For the text-containing cell, return its midpoint in (X, Y) coordinate format. 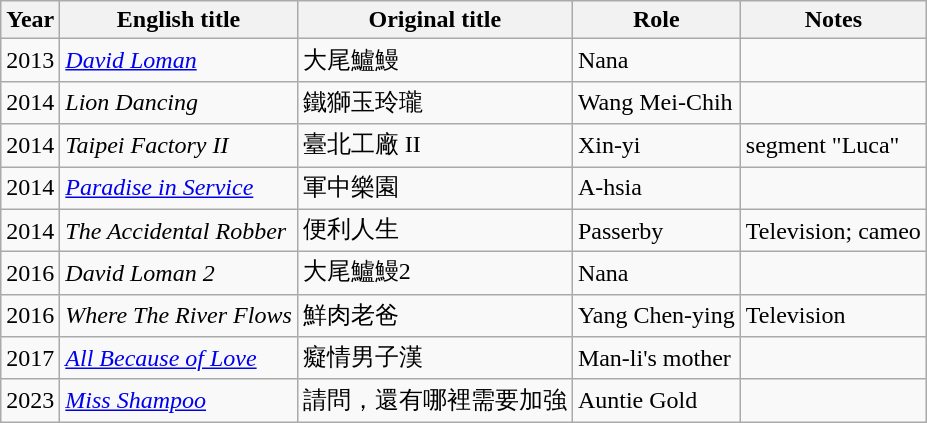
segment "Luca" (833, 146)
Auntie Gold (656, 400)
The Accidental Robber (178, 230)
Year (30, 20)
Paradise in Service (178, 188)
David Loman 2 (178, 274)
2023 (30, 400)
Lion Dancing (178, 102)
A-hsia (656, 188)
Xin-yi (656, 146)
臺北工廠 II (434, 146)
便利人生 (434, 230)
2017 (30, 358)
Notes (833, 20)
鮮肉老爸 (434, 316)
軍中樂園 (434, 188)
Man-li's mother (656, 358)
Television; cameo (833, 230)
請問，還有哪裡需要加強 (434, 400)
Wang Mei-Chih (656, 102)
Taipei Factory II (178, 146)
大尾鱸鰻2 (434, 274)
Original title (434, 20)
David Loman (178, 60)
All Because of Love (178, 358)
English title (178, 20)
Where The River Flows (178, 316)
2013 (30, 60)
Passerby (656, 230)
Yang Chen-ying (656, 316)
Miss Shampoo (178, 400)
鐵獅玉玲瓏 (434, 102)
大尾鱸鰻 (434, 60)
癡情男子漢 (434, 358)
Television (833, 316)
Role (656, 20)
